Search for the cell housing the specified text and yield its (x, y) center coordinate. 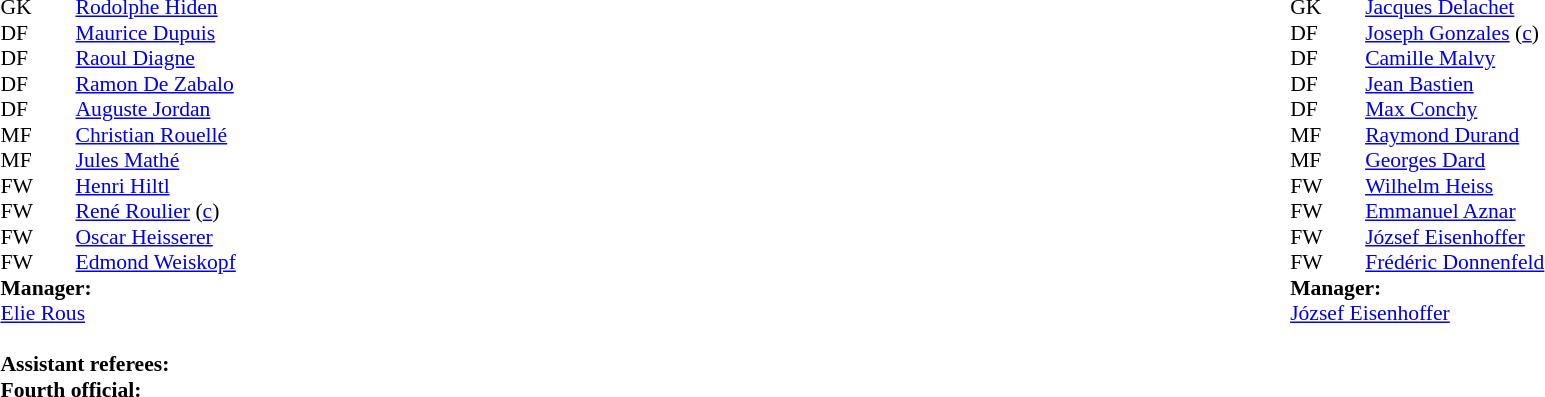
Raymond Durand (1454, 135)
Raoul Diagne (156, 59)
Frédéric Donnenfeld (1454, 263)
Max Conchy (1454, 109)
Jean Bastien (1454, 84)
Jules Mathé (156, 161)
Ramon De Zabalo (156, 84)
Oscar Heisserer (156, 237)
Camille Malvy (1454, 59)
Christian Rouellé (156, 135)
René Roulier (c) (156, 211)
Auguste Jordan (156, 109)
Maurice Dupuis (156, 33)
Wilhelm Heiss (1454, 186)
Joseph Gonzales (c) (1454, 33)
Emmanuel Aznar (1454, 211)
Henri Hiltl (156, 186)
Georges Dard (1454, 161)
Edmond Weiskopf (156, 263)
